Return the [X, Y] coordinate for the center point of the cell that contains the specified text.  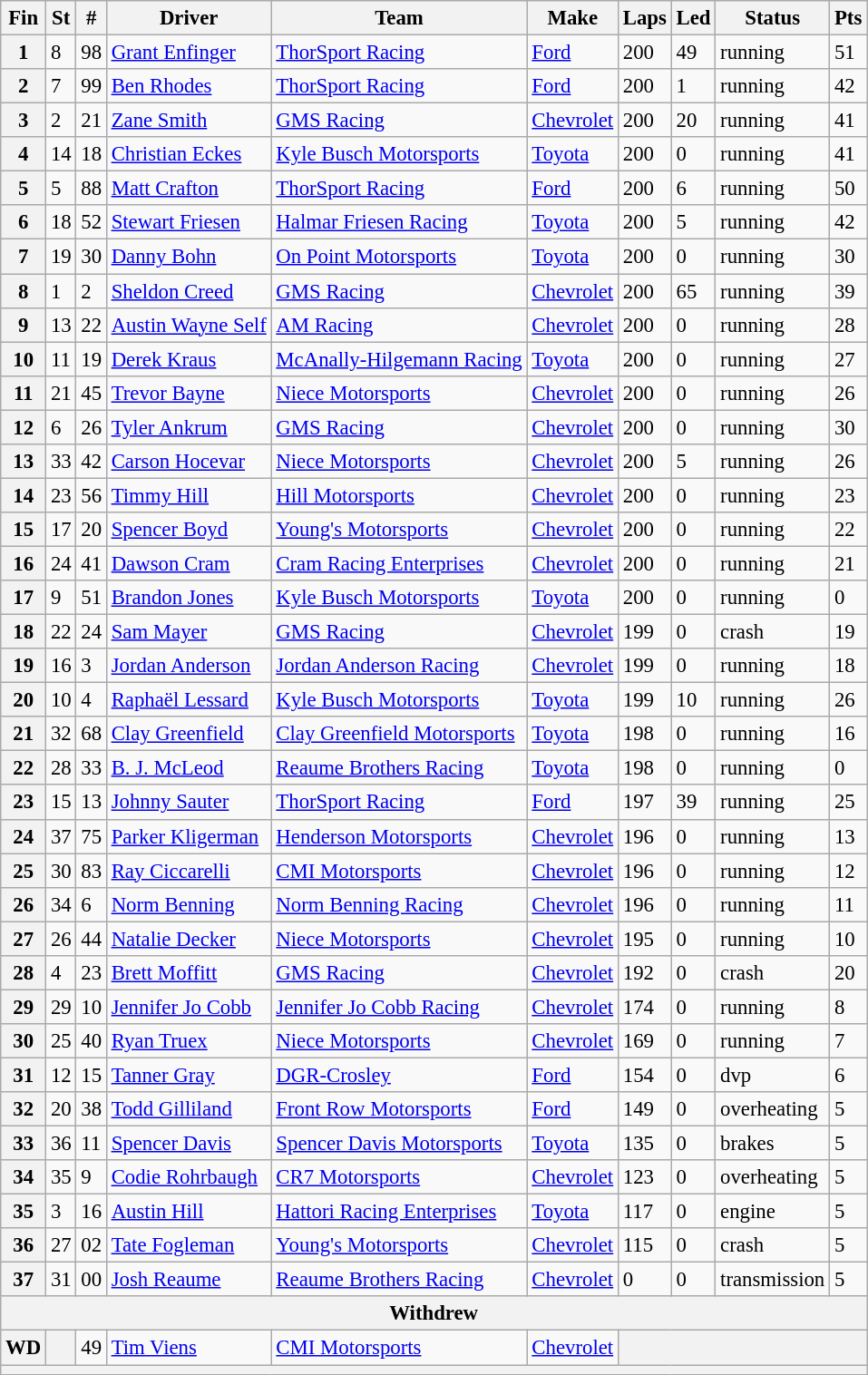
Tanner Gray [189, 1075]
197 [644, 803]
Austin Wayne Self [189, 325]
Spencer Davis Motorsports [399, 1144]
Zane Smith [189, 121]
Timmy Hill [189, 495]
65 [693, 291]
Jennifer Jo Cobb [189, 1007]
Stewart Friesen [189, 222]
On Point Motorsports [399, 257]
Sam Mayer [189, 632]
McAnally-Hilgemann Racing [399, 359]
56 [91, 495]
Matt Crafton [189, 189]
Dawson Cram [189, 563]
149 [644, 1109]
75 [91, 836]
50 [849, 189]
Trevor Bayne [189, 393]
Todd Gilliland [189, 1109]
52 [91, 222]
99 [91, 86]
Fin [24, 18]
Norm Benning [189, 904]
Parker Kligerman [189, 836]
Tate Fogleman [189, 1245]
Driver [189, 18]
Cram Racing Enterprises [399, 563]
00 [91, 1280]
192 [644, 973]
Ben Rhodes [189, 86]
Make [572, 18]
38 [91, 1109]
83 [91, 871]
Hill Motorsports [399, 495]
Natalie Decker [189, 939]
# [91, 18]
AM Racing [399, 325]
154 [644, 1075]
Brandon Jones [189, 598]
Austin Hill [189, 1212]
transmission [773, 1280]
135 [644, 1144]
115 [644, 1245]
Raphaël Lessard [189, 700]
Jordan Anderson [189, 666]
Spencer Davis [189, 1144]
Tim Viens [189, 1348]
Jennifer Jo Cobb Racing [399, 1007]
Status [773, 18]
68 [91, 734]
Sheldon Creed [189, 291]
Pts [849, 18]
123 [644, 1177]
WD [24, 1348]
Johnny Sauter [189, 803]
Tyler Ankrum [189, 427]
DGR-Crosley [399, 1075]
88 [91, 189]
CR7 Motorsports [399, 1177]
Laps [644, 18]
Danny Bohn [189, 257]
St [62, 18]
Withdrew [434, 1314]
Front Row Motorsports [399, 1109]
169 [644, 1041]
Josh Reaume [189, 1280]
Christian Eckes [189, 154]
brakes [773, 1144]
engine [773, 1212]
dvp [773, 1075]
02 [91, 1245]
Hattori Racing Enterprises [399, 1212]
Ryan Truex [189, 1041]
Norm Benning Racing [399, 904]
Clay Greenfield [189, 734]
44 [91, 939]
Spencer Boyd [189, 530]
195 [644, 939]
Codie Rohrbaugh [189, 1177]
Henderson Motorsports [399, 836]
174 [644, 1007]
Team [399, 18]
Brett Moffitt [189, 973]
Clay Greenfield Motorsports [399, 734]
Led [693, 18]
Grant Enfinger [189, 53]
Carson Hocevar [189, 462]
Derek Kraus [189, 359]
117 [644, 1212]
45 [91, 393]
Ray Ciccarelli [189, 871]
40 [91, 1041]
98 [91, 53]
Halmar Friesen Racing [399, 222]
B. J. McLeod [189, 768]
Jordan Anderson Racing [399, 666]
